Find where the given text appears and provide that cell's center as (X, Y) coordinate. 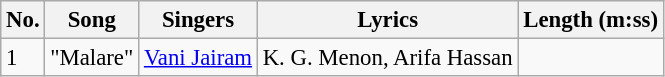
1 (23, 58)
No. (23, 20)
Singers (198, 20)
Lyrics (388, 20)
Song (92, 20)
Vani Jairam (198, 58)
Length (m:ss) (590, 20)
K. G. Menon, Arifa Hassan (388, 58)
"Malare" (92, 58)
